Find where the given text appears and provide that cell's center as (x, y) coordinate. 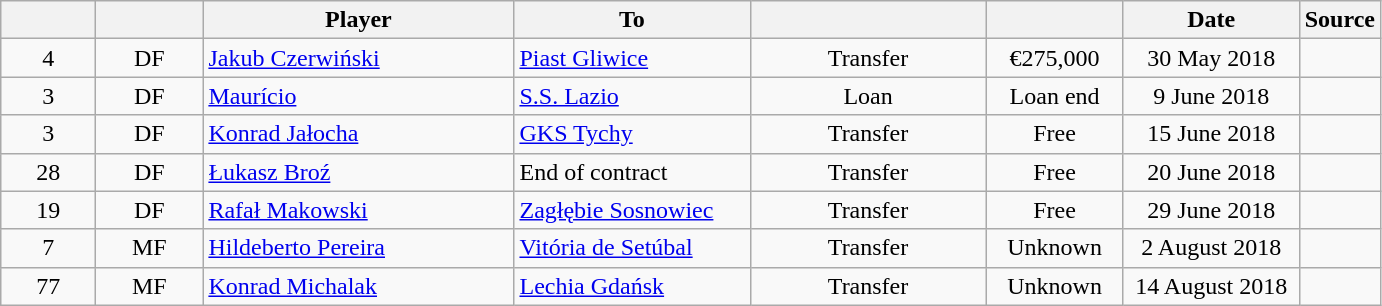
Loan end (1054, 96)
Rafał Makowski (358, 210)
15 June 2018 (1211, 134)
30 May 2018 (1211, 58)
Konrad Jałocha (358, 134)
7 (48, 248)
Hildeberto Pereira (358, 248)
S.S. Lazio (632, 96)
28 (48, 172)
29 June 2018 (1211, 210)
Maurício (358, 96)
Vitória de Setúbal (632, 248)
19 (48, 210)
14 August 2018 (1211, 286)
2 August 2018 (1211, 248)
Lechia Gdańsk (632, 286)
Date (1211, 20)
77 (48, 286)
4 (48, 58)
GKS Tychy (632, 134)
20 June 2018 (1211, 172)
9 June 2018 (1211, 96)
Konrad Michalak (358, 286)
Source (1340, 20)
Zagłębie Sosnowiec (632, 210)
Jakub Czerwiński (358, 58)
Loan (868, 96)
Piast Gliwice (632, 58)
End of contract (632, 172)
€275,000 (1054, 58)
Łukasz Broź (358, 172)
Player (358, 20)
To (632, 20)
